Detect which cell encompasses the target text, then output its [x, y] center coordinate. 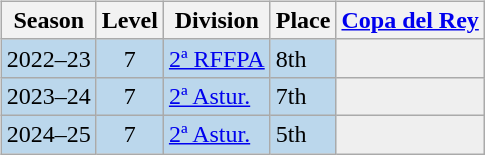
2024–25 [48, 134]
2022–23 [48, 58]
Division [216, 20]
Copa del Rey [410, 20]
Season [48, 20]
8th [303, 58]
Level [130, 20]
2ª RFFPA [216, 58]
5th [303, 134]
Place [303, 20]
7th [303, 96]
2023–24 [48, 96]
